Detect which cell encompasses the target text, then output its [x, y] center coordinate. 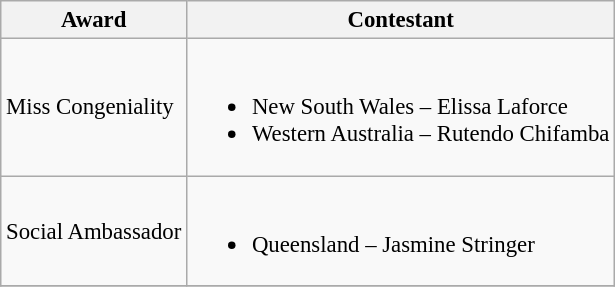
Social Ambassador [94, 231]
New South Wales – Elissa LaforceWestern Australia – Rutendo Chifamba [401, 108]
Miss Congeniality [94, 108]
Award [94, 20]
Queensland – Jasmine Stringer [401, 231]
Contestant [401, 20]
